Output the (X, Y) coordinate of the center of the cell containing the given text.  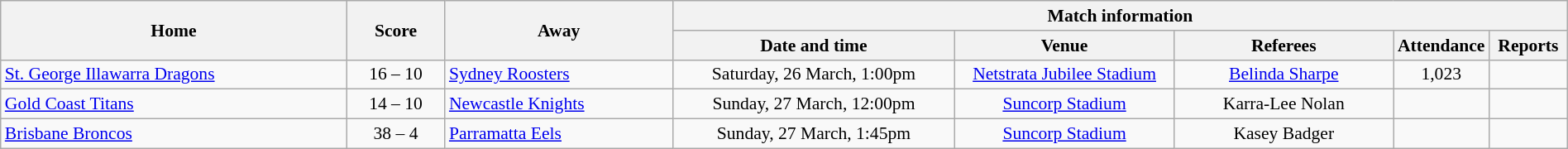
Sunday, 27 March, 1:45pm (814, 134)
38 – 4 (395, 134)
Brisbane Broncos (174, 134)
Saturday, 26 March, 1:00pm (814, 74)
Match information (1120, 16)
Referees (1284, 46)
Venue (1064, 46)
Kasey Badger (1284, 134)
14 – 10 (395, 104)
Parramatta Eels (559, 134)
Sydney Roosters (559, 74)
Newcastle Knights (559, 104)
Home (174, 30)
Karra-Lee Nolan (1284, 104)
Gold Coast Titans (174, 104)
16 – 10 (395, 74)
Score (395, 30)
St. George Illawarra Dragons (174, 74)
Date and time (814, 46)
Netstrata Jubilee Stadium (1064, 74)
Reports (1528, 46)
1,023 (1441, 74)
Sunday, 27 March, 12:00pm (814, 104)
Attendance (1441, 46)
Belinda Sharpe (1284, 74)
Away (559, 30)
